Determine the (x, y) coordinate at the center of the cell enclosing the given text.  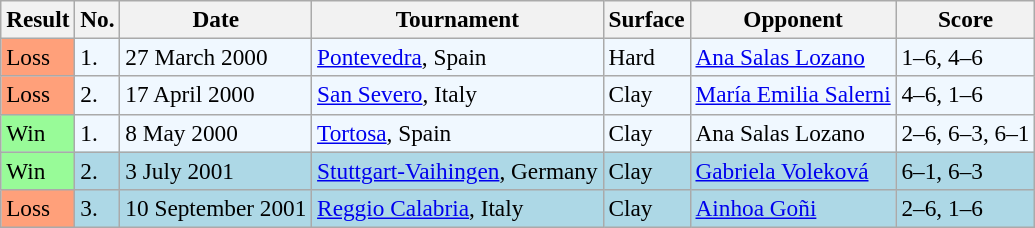
8 May 2000 (216, 133)
María Emilia Salerni (793, 95)
Score (966, 19)
Result (38, 19)
Tournament (458, 19)
4–6, 1–6 (966, 95)
Stuttgart-Vaihingen, Germany (458, 170)
27 March 2000 (216, 57)
Hard (646, 57)
Opponent (793, 19)
Surface (646, 19)
3. (98, 208)
No. (98, 19)
Tortosa, Spain (458, 133)
Gabriela Voleková (793, 170)
3 July 2001 (216, 170)
10 September 2001 (216, 208)
Reggio Calabria, Italy (458, 208)
San Severo, Italy (458, 95)
Ainhoa Goñi (793, 208)
Date (216, 19)
1–6, 4–6 (966, 57)
2–6, 1–6 (966, 208)
17 April 2000 (216, 95)
6–1, 6–3 (966, 170)
2–6, 6–3, 6–1 (966, 133)
Pontevedra, Spain (458, 57)
